Identify which cell holds the provided text, then report its [x, y] central coordinate. 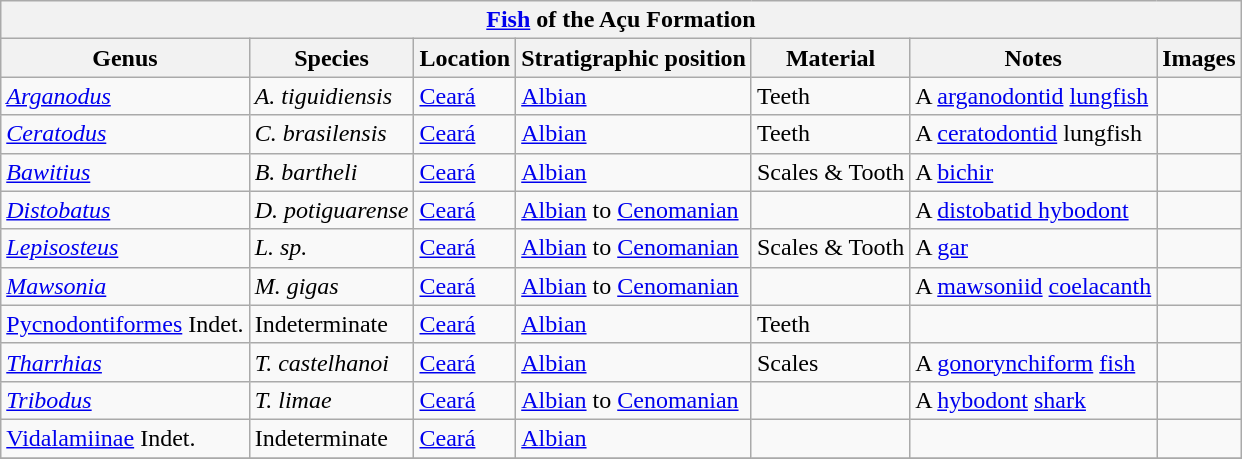
M. gigas [332, 286]
A gonorynchiform fish [1034, 362]
A. tiguidiensis [332, 96]
Tharrhias [125, 362]
B. bartheli [332, 172]
A bichir [1034, 172]
Stratigraphic position [634, 58]
Location [465, 58]
L. sp. [332, 248]
T. castelhanoi [332, 362]
C. brasilensis [332, 134]
T. limae [332, 400]
Genus [125, 58]
Images [1199, 58]
Vidalamiinae Indet. [125, 438]
Species [332, 58]
Mawsonia [125, 286]
Distobatus [125, 210]
Lepisosteus [125, 248]
D. potiguarense [332, 210]
A ceratodontid lungfish [1034, 134]
Tribodus [125, 400]
Notes [1034, 58]
Fish of the Açu Formation [621, 20]
Pycnodontiformes Indet. [125, 324]
A arganodontid lungfish [1034, 96]
Material [830, 58]
A mawsoniid coelacanth [1034, 286]
A distobatid hybodont [1034, 210]
Bawitius [125, 172]
A hybodont shark [1034, 400]
Scales [830, 362]
A gar [1034, 248]
Arganodus [125, 96]
Ceratodus [125, 134]
